Identify which cell holds the provided text, then report its [x, y] central coordinate. 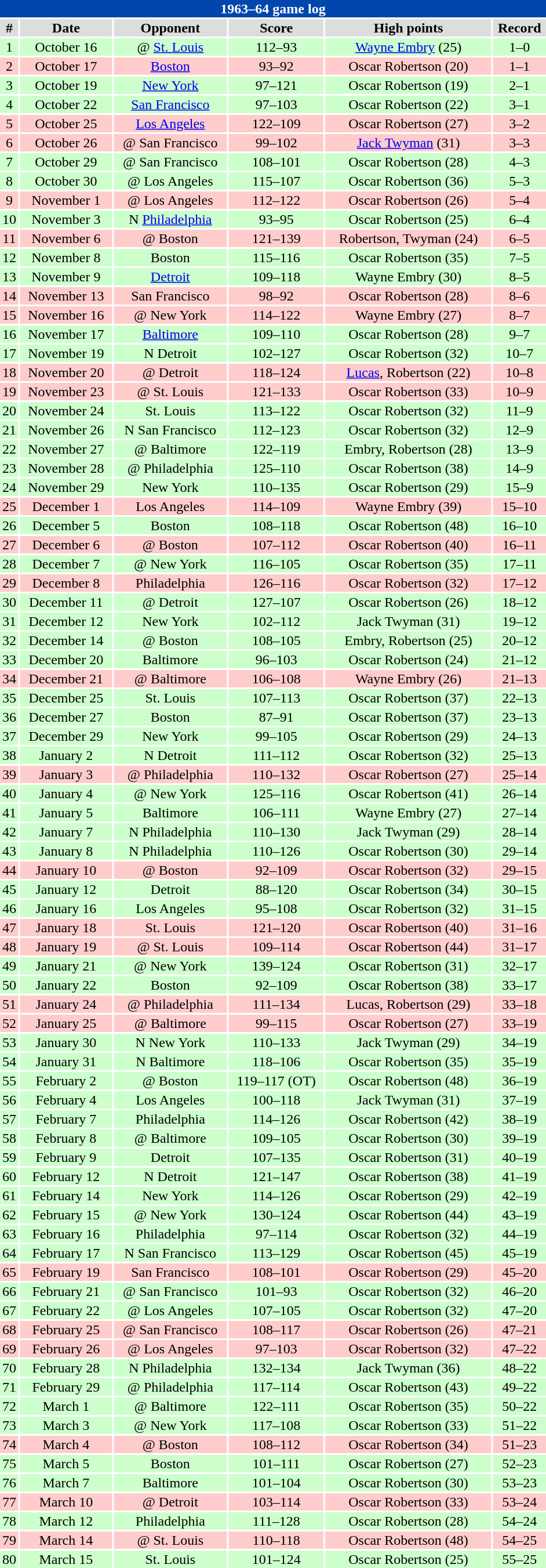
October 19 [66, 85]
6–4 [519, 219]
46 [9, 908]
28 [9, 564]
9–7 [519, 334]
55–25 [519, 1559]
10–9 [519, 392]
31 [9, 621]
October 16 [66, 47]
February 21 [66, 1291]
49 [9, 966]
96–103 [276, 660]
108–117 [276, 1330]
Jack Twyman (36) [409, 1368]
January 16 [66, 908]
22 [9, 449]
44 [9, 870]
December 7 [66, 564]
December 29 [66, 736]
3–3 [519, 143]
109–118 [276, 277]
January 19 [66, 947]
107–112 [276, 545]
14 [9, 296]
December 5 [66, 526]
126–116 [276, 583]
15–9 [519, 487]
53–23 [519, 1483]
58 [9, 1138]
18 [9, 372]
N New York [170, 1042]
26 [9, 526]
February 8 [66, 1138]
January 25 [66, 1023]
23 [9, 468]
20–12 [519, 640]
13 [9, 277]
32–17 [519, 966]
January 10 [66, 870]
December 8 [66, 583]
42 [9, 832]
66 [9, 1291]
21 [9, 430]
93–95 [276, 219]
60 [9, 1176]
113–122 [276, 411]
17–11 [519, 564]
45–20 [519, 1272]
Oscar Robertson (19) [409, 85]
November 20 [66, 372]
November 8 [66, 258]
21–12 [519, 660]
4–3 [519, 162]
1963–64 game log [273, 9]
109–105 [276, 1138]
Date [66, 28]
Wayne Embry (39) [409, 506]
33–19 [519, 1023]
Oscar Robertson (43) [409, 1387]
March 12 [66, 1521]
February 4 [66, 1100]
29–15 [519, 870]
114–109 [276, 506]
107–113 [276, 698]
46–20 [519, 1291]
November 19 [66, 353]
October 22 [66, 104]
January 22 [66, 985]
73 [9, 1425]
76 [9, 1483]
22–13 [519, 698]
109–110 [276, 334]
October 25 [66, 124]
106–111 [276, 813]
99–102 [276, 143]
February 12 [66, 1176]
33 [9, 660]
Opponent [170, 28]
109–114 [276, 947]
35 [9, 698]
February 17 [66, 1253]
117–108 [276, 1425]
31–17 [519, 947]
47–21 [519, 1330]
January 7 [66, 832]
110–130 [276, 832]
3–1 [519, 104]
101–104 [276, 1483]
December 1 [66, 506]
38 [9, 755]
Oscar Robertson (36) [409, 181]
Oscar Robertson (45) [409, 1253]
November 16 [66, 315]
Wayne Embry (25) [409, 47]
14–9 [519, 468]
2–1 [519, 85]
115–116 [276, 258]
November 3 [66, 219]
March 14 [66, 1540]
March 10 [66, 1502]
23–13 [519, 717]
101–124 [276, 1559]
115–107 [276, 181]
25 [9, 506]
Record [519, 28]
8–5 [519, 277]
110–126 [276, 851]
November 27 [66, 449]
January 12 [66, 889]
119–117 (OT) [276, 1081]
62 [9, 1215]
High points [409, 28]
36–19 [519, 1081]
Wayne Embry (30) [409, 277]
68 [9, 1330]
January 5 [66, 813]
43–19 [519, 1215]
53–24 [519, 1502]
121–139 [276, 238]
101–93 [276, 1291]
31–15 [519, 908]
February 25 [66, 1330]
November 6 [66, 238]
February 19 [66, 1272]
21–13 [519, 679]
117–114 [276, 1387]
71 [9, 1387]
October 30 [66, 181]
57 [9, 1119]
6–5 [519, 238]
48 [9, 947]
139–124 [276, 966]
16–11 [519, 545]
118–106 [276, 1062]
March 3 [66, 1425]
37 [9, 736]
March 5 [66, 1464]
49–22 [519, 1387]
16–10 [519, 526]
37–19 [519, 1100]
2 [9, 66]
March 7 [66, 1483]
34–19 [519, 1042]
30–15 [519, 889]
9 [9, 200]
125–110 [276, 468]
36 [9, 717]
52–23 [519, 1464]
25–14 [519, 774]
54 [9, 1062]
November 26 [66, 430]
125–116 [276, 794]
55 [9, 1081]
108–105 [276, 640]
Embry, Robertson (25) [409, 640]
30 [9, 602]
26–14 [519, 794]
114–122 [276, 315]
11–9 [519, 411]
121–147 [276, 1176]
November 24 [66, 411]
111–134 [276, 1004]
January 8 [66, 851]
64 [9, 1253]
111–112 [276, 755]
45 [9, 889]
38–19 [519, 1119]
5 [9, 124]
December 11 [66, 602]
93–92 [276, 66]
72 [9, 1406]
56 [9, 1100]
February 16 [66, 1234]
February 7 [66, 1119]
March 1 [66, 1406]
15–10 [519, 506]
35–19 [519, 1062]
69 [9, 1349]
February 15 [66, 1215]
December 20 [66, 660]
87–91 [276, 717]
101–111 [276, 1464]
77 [9, 1502]
78 [9, 1521]
127–107 [276, 602]
17 [9, 353]
December 6 [66, 545]
Score [276, 28]
88–120 [276, 889]
November 13 [66, 296]
January 24 [66, 1004]
118–124 [276, 372]
33–17 [519, 985]
February 2 [66, 1081]
50–22 [519, 1406]
121–120 [276, 928]
Oscar Robertson (22) [409, 104]
Oscar Robertson (41) [409, 794]
5–4 [519, 200]
10–7 [519, 353]
January 21 [66, 966]
121–133 [276, 392]
October 29 [66, 162]
December 27 [66, 717]
110–132 [276, 774]
80 [9, 1559]
February 9 [66, 1157]
63 [9, 1234]
Embry, Robertson (28) [409, 449]
130–124 [276, 1215]
110–118 [276, 1540]
January 18 [66, 928]
43 [9, 851]
7–5 [519, 258]
Robertson, Twyman (24) [409, 238]
70 [9, 1368]
8–6 [519, 296]
February 22 [66, 1310]
7 [9, 162]
19 [9, 392]
102–112 [276, 621]
March 15 [66, 1559]
17–12 [519, 583]
5–3 [519, 181]
47 [9, 928]
52 [9, 1023]
February 14 [66, 1196]
December 21 [66, 679]
October 26 [66, 143]
Oscar Robertson (24) [409, 660]
October 17 [66, 66]
102–127 [276, 353]
99–105 [276, 736]
67 [9, 1310]
47–20 [519, 1310]
34 [9, 679]
59 [9, 1157]
24 [9, 487]
March 4 [66, 1444]
8 [9, 181]
95–108 [276, 908]
41–19 [519, 1176]
13–9 [519, 449]
75 [9, 1464]
107–105 [276, 1310]
111–128 [276, 1521]
107–135 [276, 1157]
3–2 [519, 124]
97–114 [276, 1234]
15 [9, 315]
113–129 [276, 1253]
24–13 [519, 736]
1–0 [519, 47]
110–133 [276, 1042]
January 2 [66, 755]
3 [9, 85]
29–14 [519, 851]
4 [9, 104]
November 17 [66, 334]
November 29 [66, 487]
Wayne Embry (26) [409, 679]
Lucas, Robertson (22) [409, 372]
39–19 [519, 1138]
97–121 [276, 85]
February 29 [66, 1387]
61 [9, 1196]
18–12 [519, 602]
74 [9, 1444]
53 [9, 1042]
51 [9, 1004]
132–134 [276, 1368]
47–22 [519, 1349]
20 [9, 411]
November 9 [66, 277]
112–122 [276, 200]
December 25 [66, 698]
65 [9, 1272]
January 31 [66, 1062]
44–19 [519, 1234]
11 [9, 238]
November 23 [66, 392]
112–93 [276, 47]
50 [9, 985]
51–22 [519, 1425]
54–25 [519, 1540]
16 [9, 334]
N Baltimore [170, 1062]
1 [9, 47]
10 [9, 219]
29 [9, 583]
Oscar Robertson (20) [409, 66]
November 1 [66, 200]
116–105 [276, 564]
48–22 [519, 1368]
39 [9, 774]
40–19 [519, 1157]
27–14 [519, 813]
122–119 [276, 449]
January 30 [66, 1042]
112–123 [276, 430]
December 12 [66, 621]
27 [9, 545]
32 [9, 640]
33–18 [519, 1004]
6 [9, 143]
28–14 [519, 832]
# [9, 28]
25–13 [519, 755]
45–19 [519, 1253]
10–8 [519, 372]
122–111 [276, 1406]
January 3 [66, 774]
November 28 [66, 468]
41 [9, 813]
December 14 [66, 640]
110–135 [276, 487]
February 28 [66, 1368]
108–112 [276, 1444]
12–9 [519, 430]
99–115 [276, 1023]
100–118 [276, 1100]
122–109 [276, 124]
Lucas, Robertson (29) [409, 1004]
February 26 [66, 1349]
12 [9, 258]
Oscar Robertson (42) [409, 1119]
51–23 [519, 1444]
January 4 [66, 794]
103–114 [276, 1502]
42–19 [519, 1196]
79 [9, 1540]
19–12 [519, 621]
31–16 [519, 928]
98–92 [276, 296]
54–24 [519, 1521]
106–108 [276, 679]
1–1 [519, 66]
8–7 [519, 315]
40 [9, 794]
108–118 [276, 526]
